Return the [x, y] coordinate for the center point of the cell that contains the specified text.  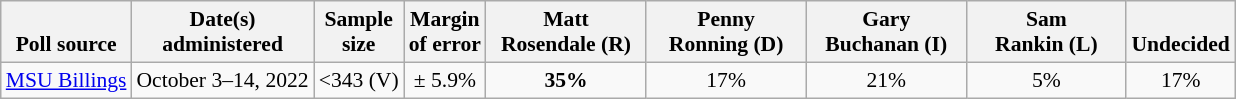
MSU Billings [66, 80]
Date(s)administered [222, 32]
5% [1046, 80]
SamRankin (L) [1046, 32]
± 5.9% [445, 80]
MattRosendale (R) [566, 32]
Poll source [66, 32]
Samplesize [359, 32]
21% [886, 80]
October 3–14, 2022 [222, 80]
Marginof error [445, 32]
<343 (V) [359, 80]
Undecided [1180, 32]
35% [566, 80]
PennyRonning (D) [726, 32]
GaryBuchanan (I) [886, 32]
